Identify which cell holds the provided text, then report its (X, Y) central coordinate. 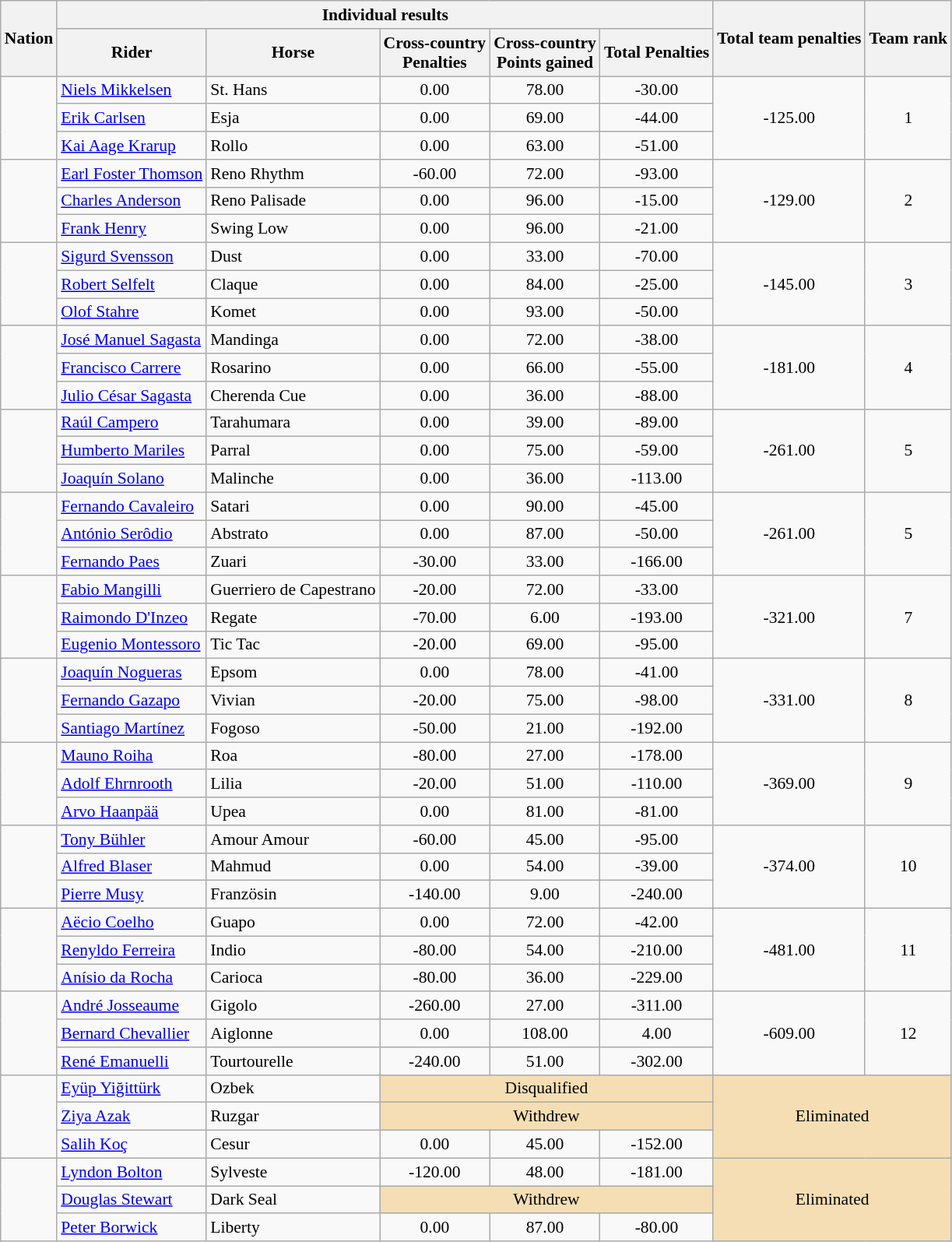
-120.00 (435, 1172)
63.00 (545, 146)
Kai Aage Krarup (132, 146)
Total Penalties (657, 53)
Ziya Azak (132, 1117)
-210.00 (657, 950)
-321.00 (789, 617)
-481.00 (789, 950)
Reno Palisade (293, 201)
-609.00 (789, 1034)
-152.00 (657, 1145)
81.00 (545, 811)
4 (908, 368)
Santiago Martínez (132, 728)
Französin (293, 895)
-260.00 (435, 1006)
Indio (293, 950)
Francisco Carrere (132, 368)
Ozbek (293, 1089)
Tarahumara (293, 423)
Roa (293, 756)
-89.00 (657, 423)
-25.00 (657, 284)
-38.00 (657, 340)
-51.00 (657, 146)
Fernando Paes (132, 562)
Epsom (293, 673)
-166.00 (657, 562)
-110.00 (657, 784)
11 (908, 950)
Komet (293, 312)
-369.00 (789, 783)
8 (908, 701)
-41.00 (657, 673)
Rosarino (293, 368)
90.00 (545, 506)
Cesur (293, 1145)
Pierre Musy (132, 895)
Carioca (293, 978)
66.00 (545, 368)
Rider (132, 53)
Frank Henry (132, 229)
-192.00 (657, 728)
René Emanuelli (132, 1061)
-129.00 (789, 201)
Douglas Stewart (132, 1200)
-93.00 (657, 174)
-311.00 (657, 1006)
-374.00 (789, 867)
Abstrato (293, 534)
Cross-countryPoints gained (545, 53)
7 (908, 617)
Tic Tac (293, 645)
Lilia (293, 784)
-140.00 (435, 895)
Fabio Mangilli (132, 589)
Raimondo D'Inzeo (132, 617)
-229.00 (657, 978)
Eyüp Yiğittürk (132, 1089)
-113.00 (657, 479)
Horse (293, 53)
Sigurd Svensson (132, 257)
Charles Anderson (132, 201)
Nation (29, 39)
-39.00 (657, 867)
-21.00 (657, 229)
84.00 (545, 284)
Renyldo Ferreira (132, 950)
Individual results (385, 15)
Guerriero de Capestrano (293, 589)
Mauno Roiha (132, 756)
48.00 (545, 1172)
Dust (293, 257)
Dark Seal (293, 1200)
Bernard Chevallier (132, 1033)
Esja (293, 118)
Aiglonne (293, 1033)
Liberty (293, 1228)
Fogoso (293, 728)
-193.00 (657, 617)
Total team penalties (789, 39)
2 (908, 201)
Julio César Sagasta (132, 396)
-44.00 (657, 118)
6.00 (545, 617)
Regate (293, 617)
Eugenio Montessoro (132, 645)
Fernando Gazapo (132, 701)
Tourtourelle (293, 1061)
Mahmud (293, 867)
Salih Koç (132, 1145)
Amour Amour (293, 839)
Raúl Campero (132, 423)
Swing Low (293, 229)
Claque (293, 284)
9.00 (545, 895)
-145.00 (789, 285)
-15.00 (657, 201)
-331.00 (789, 701)
Joaquín Solano (132, 479)
Tony Bühler (132, 839)
-178.00 (657, 756)
-81.00 (657, 811)
Guapo (293, 923)
Erik Carlsen (132, 118)
Adolf Ehrnrooth (132, 784)
Cherenda Cue (293, 396)
Arvo Haanpää (132, 811)
Disqualified (546, 1089)
Gigolo (293, 1006)
-55.00 (657, 368)
93.00 (545, 312)
Vivian (293, 701)
21.00 (545, 728)
Aëcio Coelho (132, 923)
9 (908, 783)
Sylveste (293, 1172)
39.00 (545, 423)
St. Hans (293, 90)
Ruzgar (293, 1117)
108.00 (545, 1033)
-59.00 (657, 451)
-42.00 (657, 923)
José Manuel Sagasta (132, 340)
Joaquín Nogueras (132, 673)
-33.00 (657, 589)
Rollo (293, 146)
-125.00 (789, 118)
Humberto Mariles (132, 451)
Olof Stahre (132, 312)
Zuari (293, 562)
Malinche (293, 479)
-302.00 (657, 1061)
Niels Mikkelsen (132, 90)
Fernando Cavaleiro (132, 506)
Alfred Blaser (132, 867)
-45.00 (657, 506)
Earl Foster Thomson (132, 174)
Reno Rhythm (293, 174)
-98.00 (657, 701)
André Josseaume (132, 1006)
Upea (293, 811)
Parral (293, 451)
Peter Borwick (132, 1228)
10 (908, 867)
António Serôdio (132, 534)
1 (908, 118)
Robert Selfelt (132, 284)
Cross-countryPenalties (435, 53)
4.00 (657, 1033)
Satari (293, 506)
Mandinga (293, 340)
Lyndon Bolton (132, 1172)
-88.00 (657, 396)
3 (908, 285)
Team rank (908, 39)
12 (908, 1034)
Anísio da Rocha (132, 978)
